Detect which cell encompasses the target text, then output its [x, y] center coordinate. 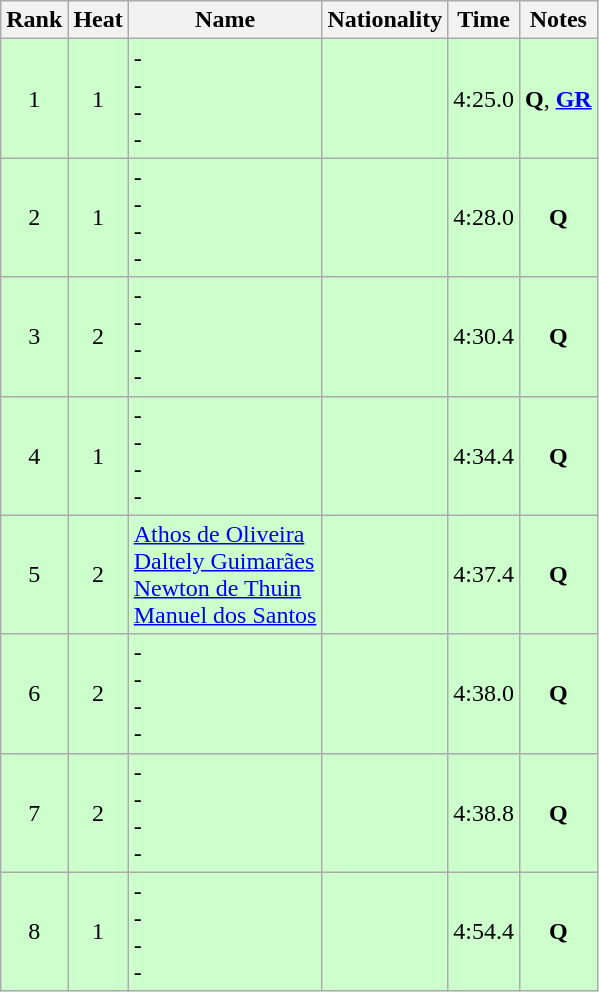
Q, GR [558, 98]
3 [34, 336]
Name [225, 20]
6 [34, 694]
4 [34, 456]
4:37.4 [484, 574]
Nationality [385, 20]
7 [34, 812]
8 [34, 932]
Time [484, 20]
4:34.4 [484, 456]
Notes [558, 20]
4:54.4 [484, 932]
4:30.4 [484, 336]
4:25.0 [484, 98]
Athos de Oliveira Daltely Guimarães Newton de Thuin Manuel dos Santos [225, 574]
Rank [34, 20]
5 [34, 574]
Heat [98, 20]
4:38.8 [484, 812]
4:28.0 [484, 218]
4:38.0 [484, 694]
